Locate the cell with the specified text and output its [X, Y] center coordinate. 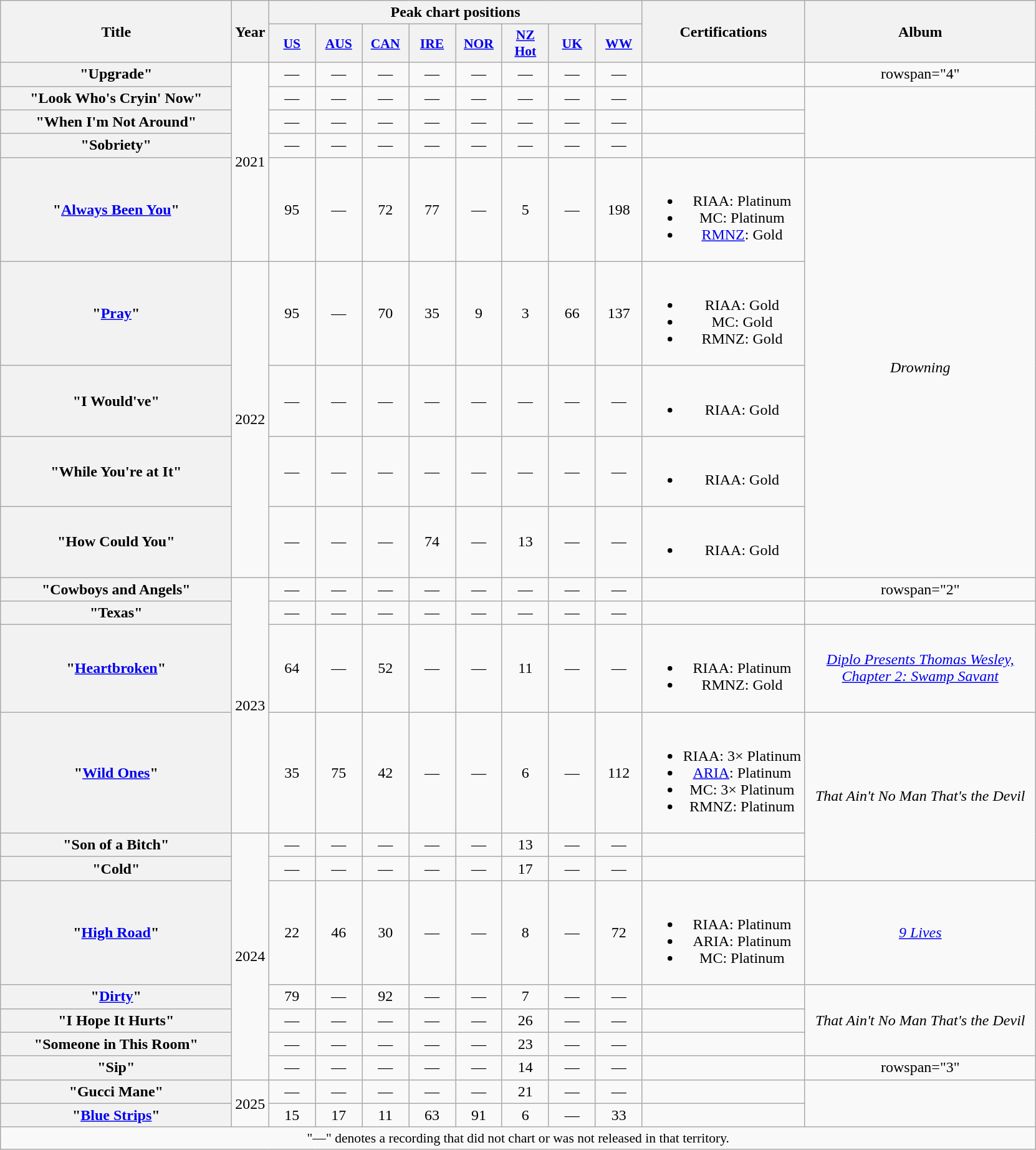
30 [385, 933]
42 [385, 773]
"Blue Strips" [116, 1115]
"Cowboys and Angels" [116, 589]
"Pray" [116, 313]
"Texas" [116, 613]
"While You're at It" [116, 471]
"Someone in This Room" [116, 1044]
RIAA: 3× PlatinumARIA: PlatinumMC: 3× PlatinumRMNZ: Platinum [723, 773]
rowspan="2" [920, 589]
198 [618, 210]
2021 [251, 162]
112 [618, 773]
IRE [433, 44]
77 [433, 210]
RIAA: PlatinumRMNZ: Gold [723, 669]
79 [292, 997]
AUS [339, 44]
UK [572, 44]
22 [292, 933]
"—" denotes a recording that did not chart or was not released in that territory. [519, 1138]
7 [525, 997]
52 [385, 669]
"Sobriety" [116, 145]
33 [618, 1115]
"Always Been You" [116, 210]
"When I'm Not Around" [116, 122]
"Look Who's Cryin' Now" [116, 98]
46 [339, 933]
66 [572, 313]
RIAA: PlatinumMC: PlatinumRMNZ: Gold [723, 210]
9 [479, 313]
"Gucci Mane" [116, 1091]
Diplo Presents Thomas Wesley, Chapter 2: Swamp Savant [920, 669]
rowspan="4" [920, 74]
70 [385, 313]
"How Could You" [116, 541]
5 [525, 210]
RIAA: GoldMC: GoldRMNZ: Gold [723, 313]
91 [479, 1115]
"Dirty" [116, 997]
3 [525, 313]
14 [525, 1068]
rowspan="3" [920, 1068]
"Heartbroken" [116, 669]
NZHot [525, 44]
"Cold" [116, 869]
2022 [251, 419]
23 [525, 1044]
Title [116, 31]
75 [339, 773]
Drowning [920, 367]
64 [292, 669]
RIAA: PlatinumARIA: PlatinumMC: Platinum [723, 933]
Album [920, 31]
92 [385, 997]
8 [525, 933]
"Wild Ones" [116, 773]
9 Lives [920, 933]
CAN [385, 44]
Certifications [723, 31]
"Upgrade" [116, 74]
74 [433, 541]
"Son of a Bitch" [116, 845]
WW [618, 44]
"I Hope It Hurts" [116, 1020]
NOR [479, 44]
"High Road" [116, 933]
21 [525, 1091]
137 [618, 313]
26 [525, 1020]
Year [251, 31]
"I Would've" [116, 400]
Peak chart positions [455, 12]
2023 [251, 705]
2024 [251, 957]
"Sip" [116, 1068]
US [292, 44]
15 [292, 1115]
2025 [251, 1103]
63 [433, 1115]
